Pinpoint the cell where the given text exists, returning its (x, y) midpoint coordinate. 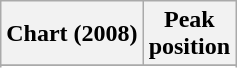
Chart (2008) (72, 34)
Peakposition (189, 34)
